Return [x, y] of the center of cell containing provided text 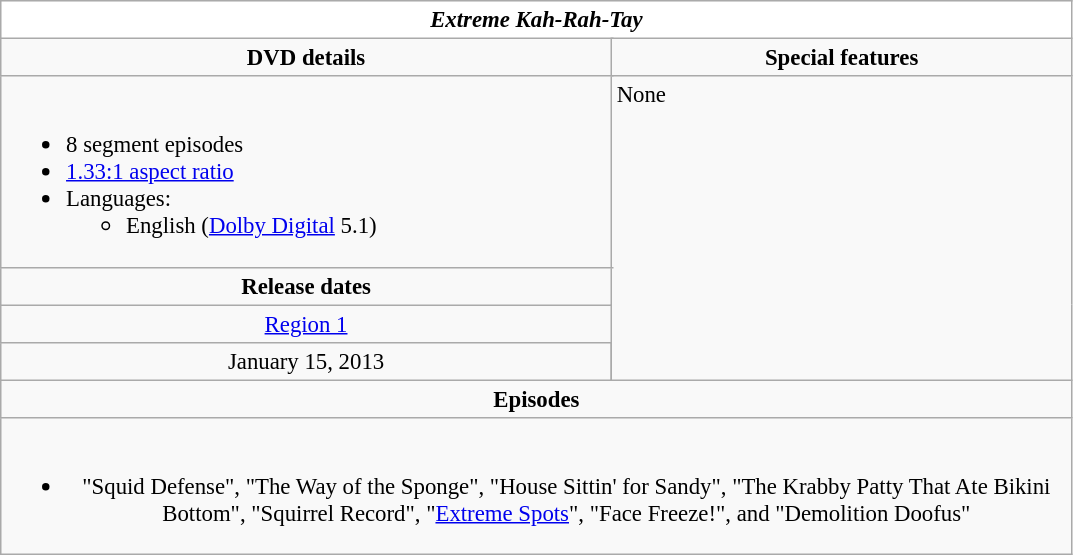
Episodes [536, 399]
Extreme Kah-Rah-Tay [536, 20]
Region 1 [306, 324]
January 15, 2013 [306, 361]
DVD details [306, 58]
None [842, 228]
8 segment episodes1.33:1 aspect ratioLanguages:English (Dolby Digital 5.1) [306, 172]
Release dates [306, 286]
Special features [842, 58]
